Provide the (x, y) coordinate of the cell's center where the given text is located.  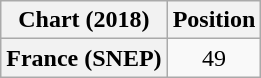
49 (214, 58)
France (SNEP) (84, 58)
Chart (2018) (84, 20)
Position (214, 20)
